Search for the cell housing the specified text and yield its (X, Y) center coordinate. 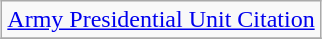
Army Presidential Unit Citation (161, 20)
